Determine the [x, y] coordinate at the center of the cell enclosing the given text.  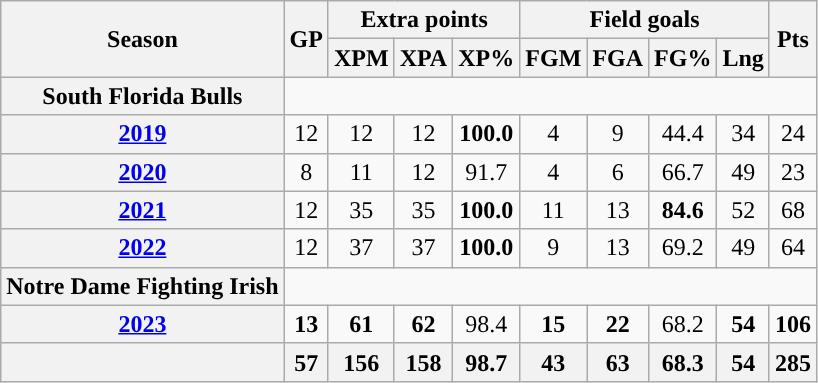
Field goals [645, 20]
Season [142, 39]
Extra points [424, 20]
8 [306, 172]
Lng [743, 58]
69.2 [683, 248]
Notre Dame Fighting Irish [142, 286]
FGA [618, 58]
2019 [142, 134]
24 [792, 134]
GP [306, 39]
23 [792, 172]
91.7 [486, 172]
XPM [361, 58]
XP% [486, 58]
64 [792, 248]
57 [306, 362]
84.6 [683, 210]
2023 [142, 324]
2021 [142, 210]
22 [618, 324]
FG% [683, 58]
106 [792, 324]
68 [792, 210]
52 [743, 210]
43 [554, 362]
98.7 [486, 362]
2022 [142, 248]
Pts [792, 39]
2020 [142, 172]
98.4 [486, 324]
68.3 [683, 362]
FGM [554, 58]
44.4 [683, 134]
61 [361, 324]
68.2 [683, 324]
285 [792, 362]
156 [361, 362]
15 [554, 324]
63 [618, 362]
XPA [424, 58]
66.7 [683, 172]
6 [618, 172]
62 [424, 324]
South Florida Bulls [142, 96]
158 [424, 362]
34 [743, 134]
